Scan for the cell matching the given text and deliver its [x, y] coordinate at center. 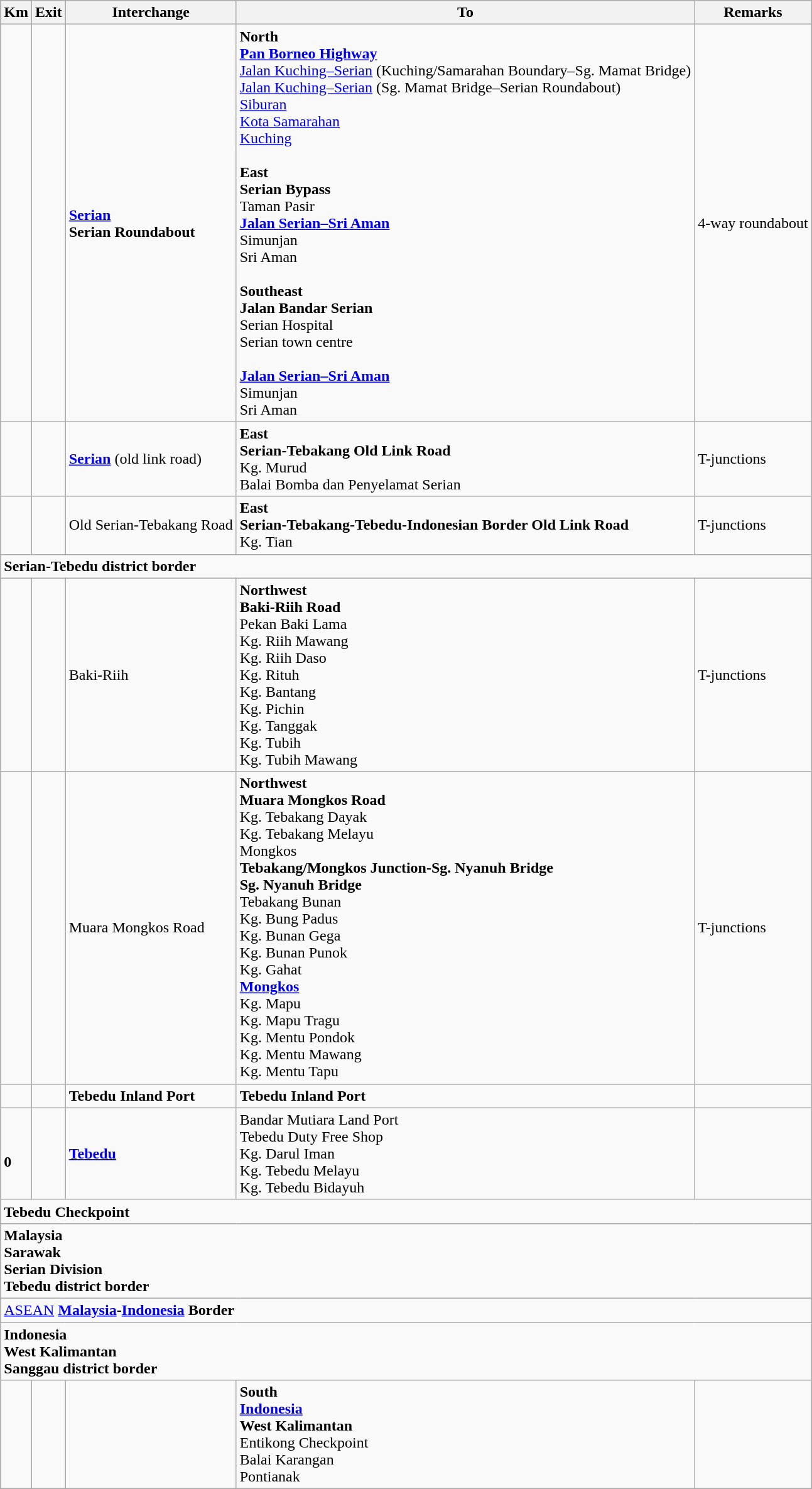
East Serian-Tebakang-Tebedu-Indonesian Border Old Link RoadKg. Tian [465, 525]
Remarks [753, 13]
Tebedu [151, 1154]
IndonesiaWest KalimantanSanggau district border [406, 1351]
East Serian-Tebakang Old Link RoadKg. MurudBalai Bomba dan Penyelamat Serian [465, 459]
Interchange [151, 13]
Bandar Mutiara Land PortTebedu Duty Free ShopKg. Darul ImanKg. Tebedu MelayuKg. Tebedu Bidayuh [465, 1154]
Tebedu Checkpoint [406, 1211]
ASEAN Malaysia-Indonesia Border [406, 1310]
Old Serian-Tebakang Road [151, 525]
Km [16, 13]
Serian-Tebedu district border [406, 566]
Northwest Baki-Riih RoadPekan Baki LamaKg. Riih MawangKg. Riih DasoKg. RituhKg. BantangKg. PichinKg. TanggakKg. TubihKg. Tubih Mawang [465, 675]
Exit [48, 13]
Baki-Riih [151, 675]
Serian (old link road) [151, 459]
Muara Mongkos Road [151, 927]
MalaysiaSarawakSerian DivisionTebedu district border [406, 1260]
0 [16, 1154]
SerianSerian Roundabout [151, 223]
To [465, 13]
4-way roundabout [753, 223]
South IndonesiaWest KalimantanEntikong CheckpointBalai KaranganPontianak [465, 1435]
